Output the (X, Y) coordinate of the center of the cell containing the given text.  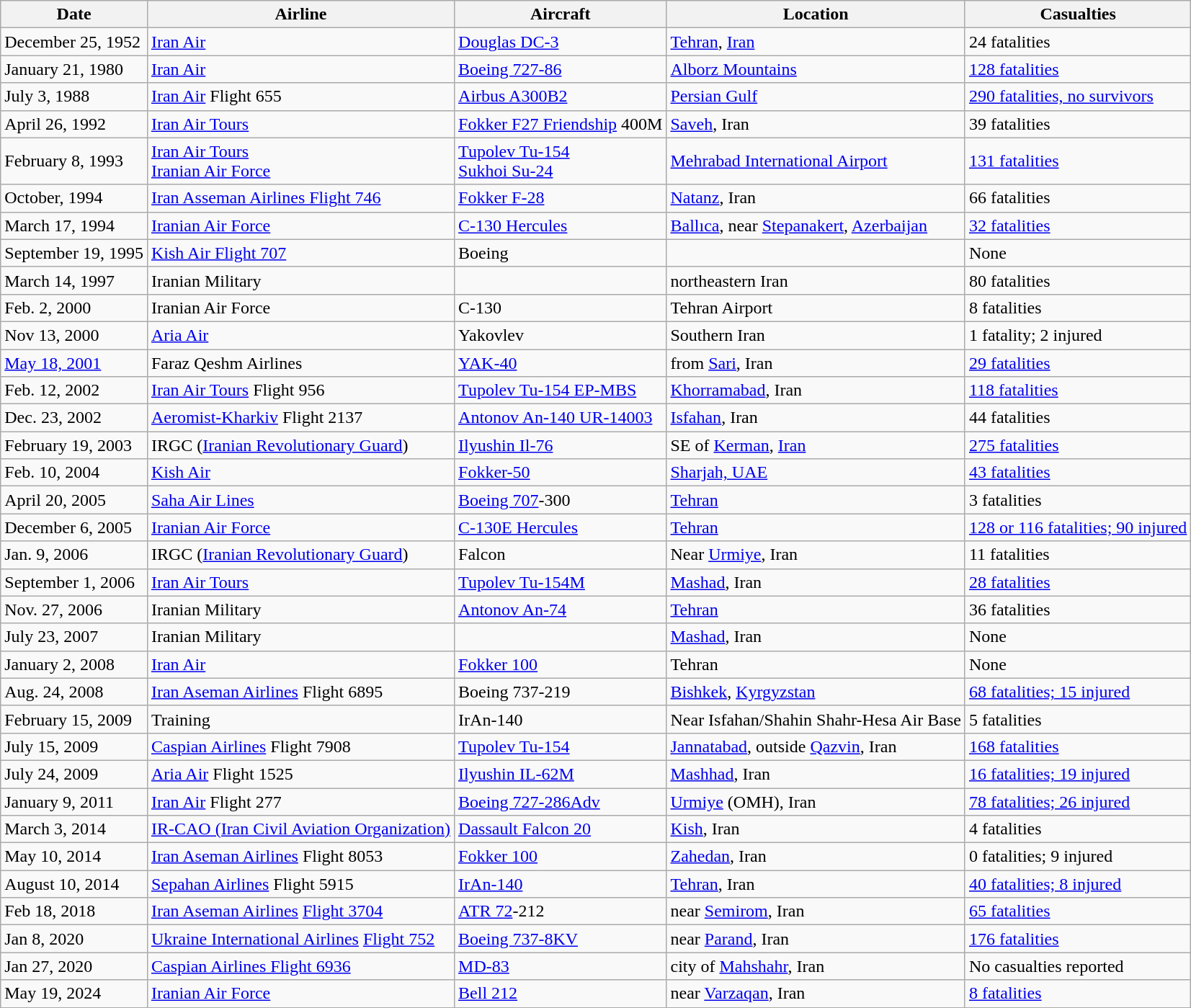
Near Isfahan/Shahin Shahr-Hesa Air Base (816, 719)
near Parand, Iran (816, 939)
Alborz Mountains (816, 69)
29 fatalities (1078, 362)
Jan 8, 2020 (74, 939)
275 fatalities (1078, 445)
Falcon (561, 555)
Iran Aseman Airlines Flight 6895 (300, 692)
0 fatalities; 9 injured (1078, 857)
Jannatabad, outside Qazvin, Iran (816, 746)
Faraz Qeshm Airlines (300, 362)
Date (74, 14)
Training (300, 719)
Fokker-50 (561, 473)
Kish, Iran (816, 829)
Caspian Airlines Flight 7908 (300, 746)
Tehran Airport (816, 308)
Southern Iran (816, 335)
May 19, 2024 (74, 994)
Ballıca, near Stepanakert, Azerbaijan (816, 226)
February 19, 2003 (74, 445)
Boeing 707-300 (561, 500)
Isfahan, Iran (816, 418)
Yakovlev (561, 335)
May 10, 2014 (74, 857)
Boeing (561, 253)
68 fatalities; 15 injured (1078, 692)
April 20, 2005 (74, 500)
Sharjah, UAE (816, 473)
290 fatalities, no survivors (1078, 97)
northeastern Iran (816, 280)
131 fatalities (1078, 161)
July 24, 2009 (74, 774)
Aug. 24, 2008 (74, 692)
near Varzaqan, Iran (816, 994)
September 19, 1995 (74, 253)
Iran Air Flight 655 (300, 97)
Boeing 727-286Adv (561, 802)
February 15, 2009 (74, 719)
24 fatalities (1078, 42)
Kish Air (300, 473)
January 9, 2011 (74, 802)
September 1, 2006 (74, 582)
December 25, 1952 (74, 42)
66 fatalities (1078, 198)
176 fatalities (1078, 939)
Caspian Airlines Flight 6936 (300, 966)
IR-CAO (Iran Civil Aviation Organization) (300, 829)
July 23, 2007 (74, 637)
Fokker F27 Friendship 400M (561, 124)
Bell 212 (561, 994)
city of Mahshahr, Iran (816, 966)
Iran Aseman Airlines Flight 8053 (300, 857)
Tupolev Tu-154 EP-MBS (561, 391)
3 fatalities (1078, 500)
Tupolev Tu-154M (561, 582)
Iran Air Tours Flight 956 (300, 391)
Iran Aseman Airlines Flight 3704 (300, 911)
Jan. 9, 2006 (74, 555)
Iran Asseman Airlines Flight 746 (300, 198)
Nov. 27, 2006 (74, 610)
Natanz, Iran (816, 198)
28 fatalities (1078, 582)
32 fatalities (1078, 226)
11 fatalities (1078, 555)
5 fatalities (1078, 719)
Feb 18, 2018 (74, 911)
Airline (300, 14)
40 fatalities; 8 injured (1078, 884)
Mashhad, Iran (816, 774)
SE of Kerman, Iran (816, 445)
36 fatalities (1078, 610)
Ilyushin IL-62M (561, 774)
80 fatalities (1078, 280)
March 14, 1997 (74, 280)
No casualties reported (1078, 966)
April 26, 1992 (74, 124)
August 10, 2014 (74, 884)
Tupolev Tu-154 (561, 746)
Khorramabad, Iran (816, 391)
Saha Air Lines (300, 500)
ATR 72-212 (561, 911)
MD-83 (561, 966)
Iran Air ToursIranian Air Force (300, 161)
near Semirom, Iran (816, 911)
Saveh, Iran (816, 124)
Aria Air Flight 1525 (300, 774)
January 2, 2008 (74, 664)
65 fatalities (1078, 911)
May 18, 2001 (74, 362)
Tupolev Tu-154Sukhoi Su-24 (561, 161)
4 fatalities (1078, 829)
44 fatalities (1078, 418)
March 3, 2014 (74, 829)
C-130E Hercules (561, 527)
43 fatalities (1078, 473)
February 8, 1993 (74, 161)
Airbus A300B2 (561, 97)
1 fatality; 2 injured (1078, 335)
Bishkek, Kyrgyzstan (816, 692)
YAK-40 (561, 362)
Antonov An-74 (561, 610)
16 fatalities; 19 injured (1078, 774)
Boeing 737-8KV (561, 939)
Boeing 727-86 (561, 69)
128 fatalities (1078, 69)
Persian Gulf (816, 97)
Aircraft (561, 14)
Antonov An-140 UR-14003 (561, 418)
Kish Air Flight 707 (300, 253)
39 fatalities (1078, 124)
Near Urmiye, Iran (816, 555)
Sepahan Airlines Flight 5915 (300, 884)
from Sari, Iran (816, 362)
Dassault Falcon 20 (561, 829)
C-130 Hercules (561, 226)
C-130 (561, 308)
Mehrabad International Airport (816, 161)
Jan 27, 2020 (74, 966)
Feb. 2, 2000 (74, 308)
Urmiye (OMH), Iran (816, 802)
Feb. 12, 2002 (74, 391)
October, 1994 (74, 198)
Location (816, 14)
Dec. 23, 2002 (74, 418)
78 fatalities; 26 injured (1078, 802)
Boeing 737-219 (561, 692)
Casualties (1078, 14)
July 15, 2009 (74, 746)
Aria Air (300, 335)
Nov 13, 2000 (74, 335)
Ukraine International Airlines Flight 752 (300, 939)
Zahedan, Iran (816, 857)
128 or 116 fatalities; 90 injured (1078, 527)
Douglas DC-3 (561, 42)
December 6, 2005 (74, 527)
January 21, 1980 (74, 69)
Aeromist-Kharkiv Flight 2137 (300, 418)
March 17, 1994 (74, 226)
118 fatalities (1078, 391)
July 3, 1988 (74, 97)
Fokker F-28 (561, 198)
Ilyushin Il-76 (561, 445)
Iran Air Flight 277 (300, 802)
Feb. 10, 2004 (74, 473)
168 fatalities (1078, 746)
